Pinpoint the cell where the given text exists, returning its (x, y) midpoint coordinate. 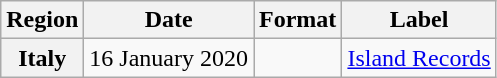
16 January 2020 (169, 58)
Island Records (419, 58)
Date (169, 20)
Label (419, 20)
Format (298, 20)
Region (42, 20)
Italy (42, 58)
